Return the (X, Y) coordinate for the center point of the cell that contains the specified text.  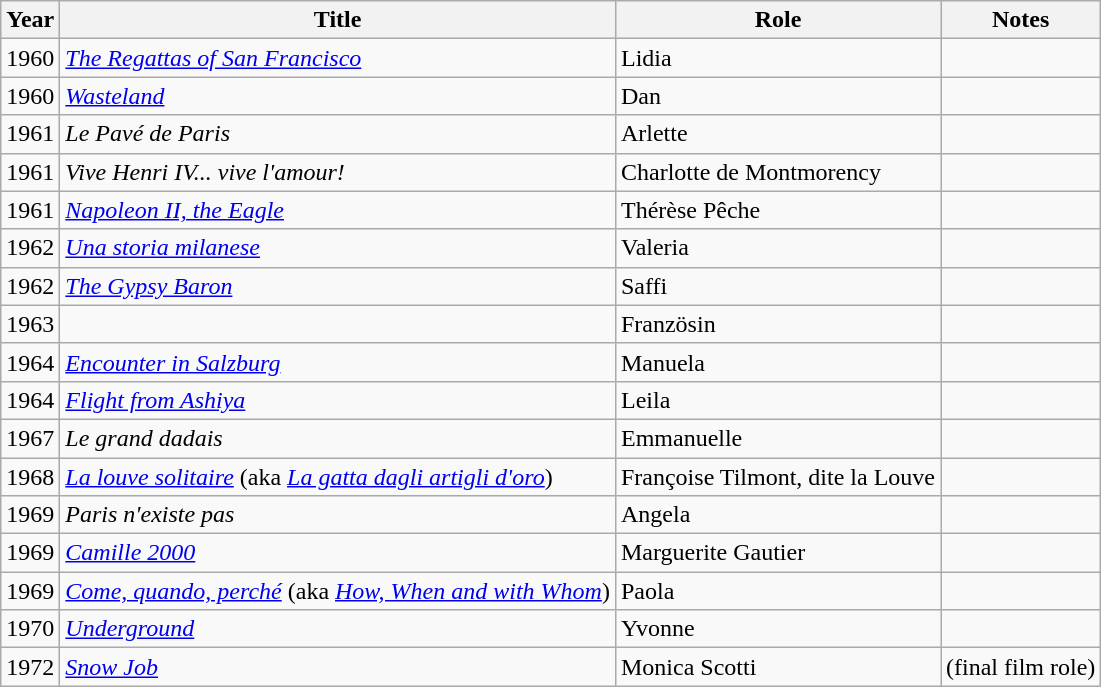
Underground (338, 629)
The Gypsy Baron (338, 286)
La louve solitaire (aka La gatta dagli artigli d'oro) (338, 477)
Come, quando, perché (aka How, When and with Whom) (338, 591)
The Regattas of San Francisco (338, 58)
Lidia (778, 58)
Leila (778, 400)
1963 (30, 324)
Französin (778, 324)
Arlette (778, 134)
Dan (778, 96)
Monica Scotti (778, 667)
Le Pavé de Paris (338, 134)
Title (338, 20)
Paris n'existe pas (338, 515)
Una storia milanese (338, 248)
(final film role) (1020, 667)
Valeria (778, 248)
Napoleon II, the Eagle (338, 210)
1968 (30, 477)
Notes (1020, 20)
Yvonne (778, 629)
Thérèse Pêche (778, 210)
1972 (30, 667)
Year (30, 20)
Françoise Tilmont, dite la Louve (778, 477)
Wasteland (338, 96)
Charlotte de Montmorency (778, 172)
Angela (778, 515)
Flight from Ashiya (338, 400)
Camille 2000 (338, 553)
Saffi (778, 286)
Encounter in Salzburg (338, 362)
Emmanuelle (778, 438)
Snow Job (338, 667)
1967 (30, 438)
Manuela (778, 362)
Marguerite Gautier (778, 553)
Role (778, 20)
Le grand dadais (338, 438)
1970 (30, 629)
Paola (778, 591)
Vive Henri IV... vive l'amour! (338, 172)
